Pinpoint the cell where the given text exists, returning its [X, Y] midpoint coordinate. 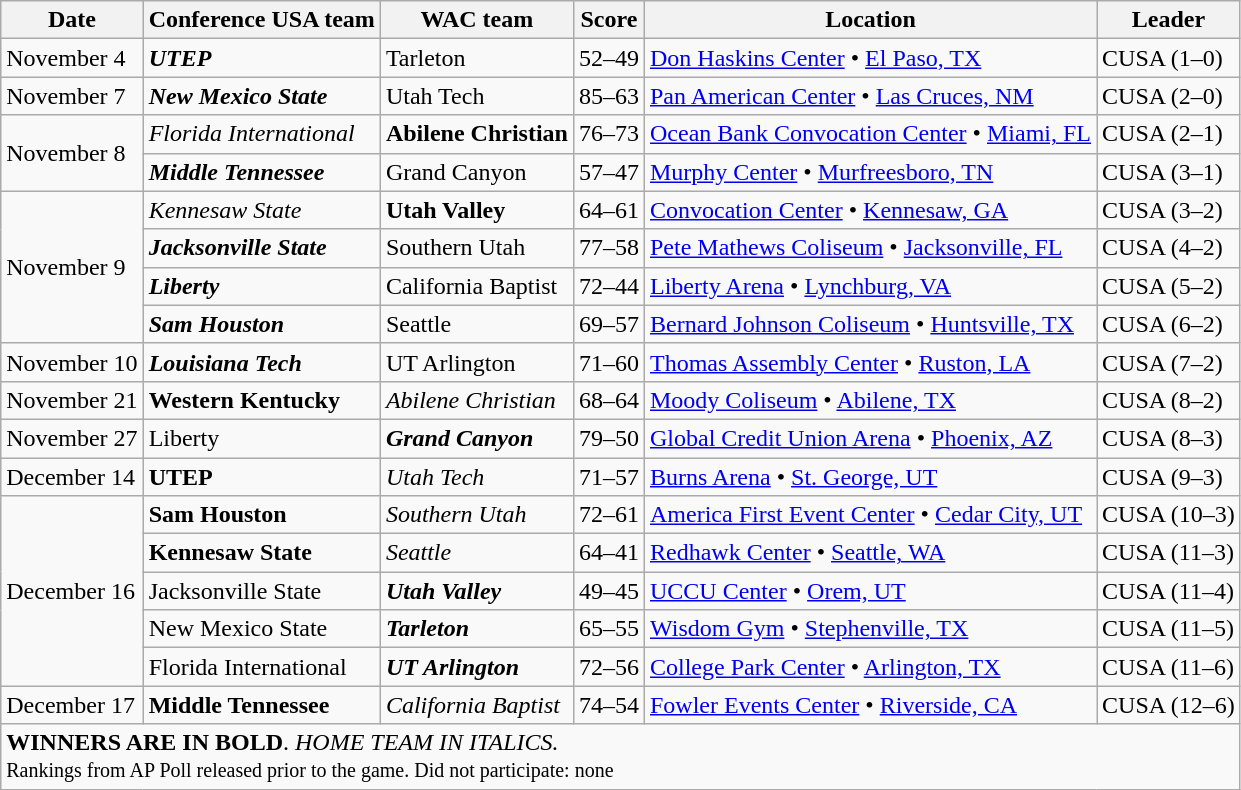
72–61 [608, 515]
CUSA (9–3) [1169, 477]
64–41 [608, 553]
64–61 [608, 210]
Fowler Events Center • Riverside, CA [870, 705]
Score [608, 20]
Thomas Assembly Center • Ruston, LA [870, 362]
Location [870, 20]
CUSA (7–2) [1169, 362]
74–54 [608, 705]
WINNERS ARE IN BOLD. HOME TEAM IN ITALICS.Rankings from AP Poll released prior to the game. Did not participate: none [621, 756]
71–57 [608, 477]
76–73 [608, 134]
November 7 [72, 96]
CUSA (11–5) [1169, 629]
57–47 [608, 172]
Liberty Arena • Lynchburg, VA [870, 286]
November 8 [72, 153]
November 9 [72, 267]
CUSA (8–3) [1169, 438]
December 16 [72, 591]
Don Haskins Center • El Paso, TX [870, 58]
College Park Center • Arlington, TX [870, 667]
WAC team [476, 20]
72–56 [608, 667]
49–45 [608, 591]
Convocation Center • Kennesaw, GA [870, 210]
Conference USA team [262, 20]
Leader [1169, 20]
Pan American Center • Las Cruces, NM [870, 96]
68–64 [608, 400]
CUSA (2–0) [1169, 96]
Western Kentucky [262, 400]
Murphy Center • Murfreesboro, TN [870, 172]
Redhawk Center • Seattle, WA [870, 553]
November 4 [72, 58]
CUSA (1–0) [1169, 58]
December 14 [72, 477]
November 10 [72, 362]
CUSA (3–1) [1169, 172]
CUSA (5–2) [1169, 286]
CUSA (3–2) [1169, 210]
CUSA (4–2) [1169, 248]
CUSA (11–3) [1169, 553]
CUSA (2–1) [1169, 134]
65–55 [608, 629]
CUSA (12–6) [1169, 705]
December 17 [72, 705]
CUSA (8–2) [1169, 400]
November 27 [72, 438]
72–44 [608, 286]
71–60 [608, 362]
69–57 [608, 324]
Ocean Bank Convocation Center • Miami, FL [870, 134]
Burns Arena • St. George, UT [870, 477]
Louisiana Tech [262, 362]
79–50 [608, 438]
Wisdom Gym • Stephenville, TX [870, 629]
77–58 [608, 248]
85–63 [608, 96]
CUSA (11–4) [1169, 591]
CUSA (10–3) [1169, 515]
Bernard Johnson Coliseum • Huntsville, TX [870, 324]
November 21 [72, 400]
Global Credit Union Arena • Phoenix, AZ [870, 438]
America First Event Center • Cedar City, UT [870, 515]
Date [72, 20]
Moody Coliseum • Abilene, TX [870, 400]
52–49 [608, 58]
Pete Mathews Coliseum • Jacksonville, FL [870, 248]
CUSA (6–2) [1169, 324]
CUSA (11–6) [1169, 667]
UCCU Center • Orem, UT [870, 591]
